Locate the cell with the specified text and output its [x, y] center coordinate. 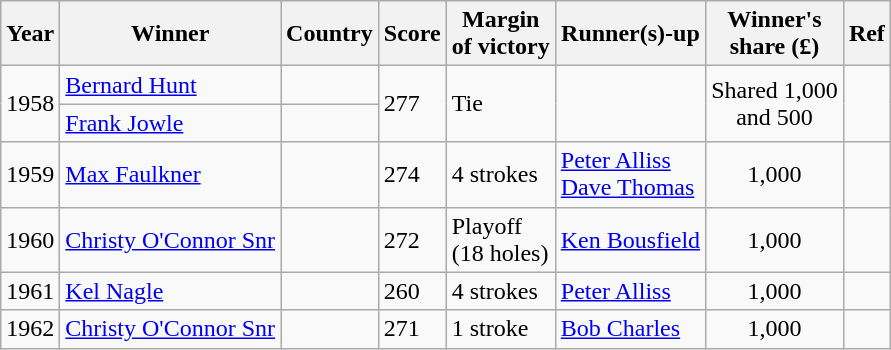
Peter Alliss [630, 291]
Winner'sshare (£) [775, 34]
1960 [30, 240]
Runner(s)-up [630, 34]
Playoff(18 holes) [500, 240]
1958 [30, 104]
Tie [500, 104]
274 [412, 174]
1961 [30, 291]
260 [412, 291]
271 [412, 329]
1962 [30, 329]
Country [330, 34]
277 [412, 104]
Ken Bousfield [630, 240]
Peter Alliss Dave Thomas [630, 174]
Year [30, 34]
Max Faulkner [170, 174]
Kel Nagle [170, 291]
Shared 1,000and 500 [775, 104]
Ref [866, 34]
Score [412, 34]
Winner [170, 34]
272 [412, 240]
Marginof victory [500, 34]
Frank Jowle [170, 123]
1 stroke [500, 329]
1959 [30, 174]
Bernard Hunt [170, 85]
Bob Charles [630, 329]
